Return the [x, y] coordinate for the center point of the cell that contains the specified text.  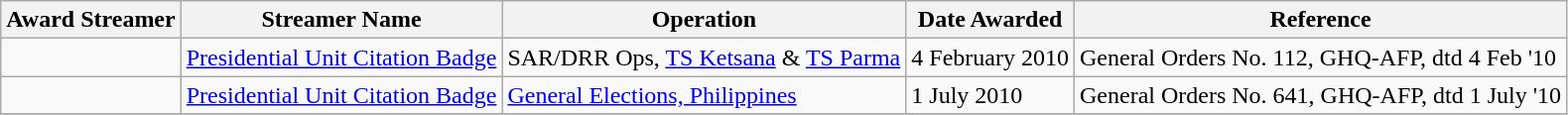
Operation [705, 20]
4 February 2010 [990, 57]
General Elections, Philippines [705, 95]
Streamer Name [341, 20]
SAR/DRR Ops, TS Ketsana & TS Parma [705, 57]
General Orders No. 641, GHQ-AFP, dtd 1 July '10 [1320, 95]
General Orders No. 112, GHQ-AFP, dtd 4 Feb '10 [1320, 57]
1 July 2010 [990, 95]
Reference [1320, 20]
Award Streamer [91, 20]
Date Awarded [990, 20]
